Extract the (x, y) coordinate from the center of the cell holding the provided text.  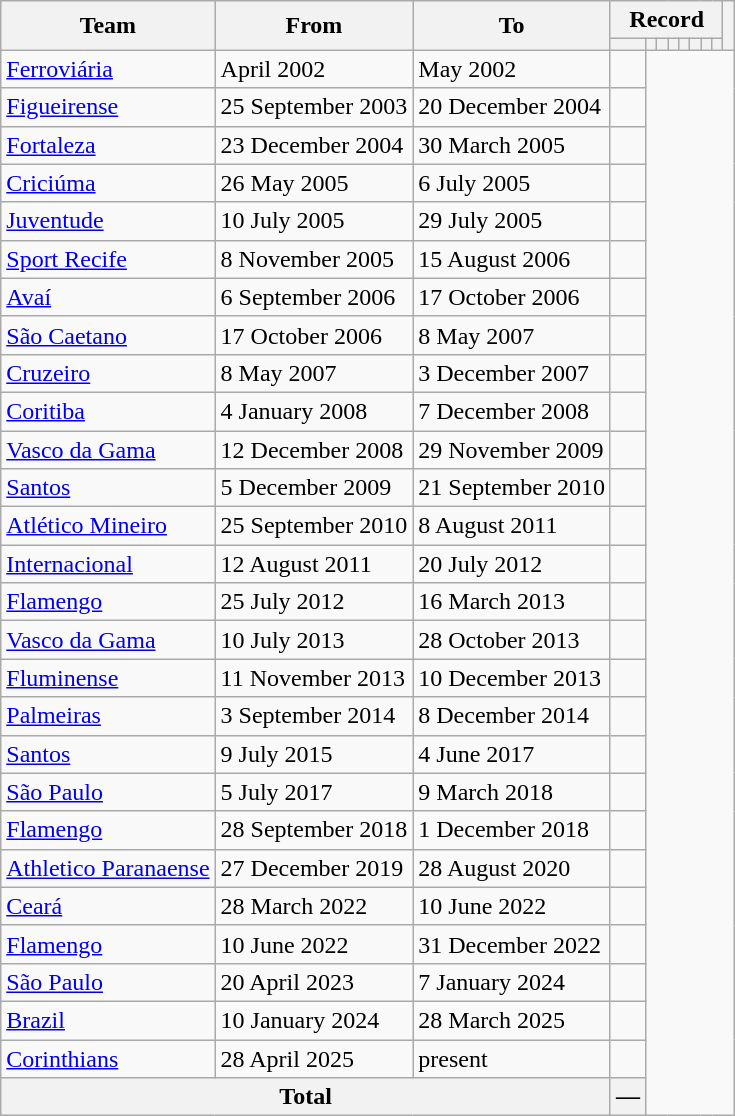
25 July 2012 (314, 602)
7 January 2024 (512, 982)
Athletico Paranaense (108, 868)
28 September 2018 (314, 830)
28 April 2025 (314, 1059)
Fortaleza (108, 145)
April 2002 (314, 69)
15 August 2006 (512, 259)
10 January 2024 (314, 1020)
10 July 2005 (314, 221)
Criciúma (108, 183)
12 August 2011 (314, 564)
Coritiba (108, 411)
9 March 2018 (512, 792)
10 July 2013 (314, 640)
20 December 2004 (512, 107)
Corinthians (108, 1059)
Juventude (108, 221)
5 December 2009 (314, 488)
30 March 2005 (512, 145)
21 September 2010 (512, 488)
Cruzeiro (108, 373)
29 November 2009 (512, 449)
Total (306, 1097)
Ceará (108, 906)
10 December 2013 (512, 678)
20 July 2012 (512, 564)
16 March 2013 (512, 602)
28 August 2020 (512, 868)
11 November 2013 (314, 678)
27 December 2019 (314, 868)
Ferroviária (108, 69)
7 December 2008 (512, 411)
To (512, 26)
Sport Recife (108, 259)
Avaí (108, 297)
8 December 2014 (512, 716)
Figueirense (108, 107)
28 October 2013 (512, 640)
26 May 2005 (314, 183)
8 November 2005 (314, 259)
4 January 2008 (314, 411)
3 September 2014 (314, 716)
20 April 2023 (314, 982)
31 December 2022 (512, 944)
6 September 2006 (314, 297)
4 June 2017 (512, 754)
May 2002 (512, 69)
Brazil (108, 1020)
25 September 2010 (314, 526)
6 July 2005 (512, 183)
25 September 2003 (314, 107)
28 March 2022 (314, 906)
Palmeiras (108, 716)
Internacional (108, 564)
Record (666, 20)
23 December 2004 (314, 145)
5 July 2017 (314, 792)
Team (108, 26)
8 August 2011 (512, 526)
present (512, 1059)
— (628, 1097)
29 July 2005 (512, 221)
28 March 2025 (512, 1020)
From (314, 26)
3 December 2007 (512, 373)
Fluminense (108, 678)
São Caetano (108, 335)
Atlético Mineiro (108, 526)
12 December 2008 (314, 449)
9 July 2015 (314, 754)
1 December 2018 (512, 830)
